Pinpoint the cell where the given text exists, returning its (X, Y) midpoint coordinate. 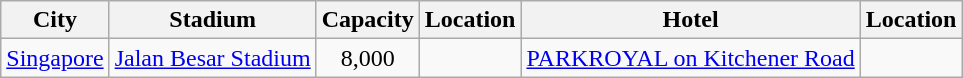
Hotel (690, 20)
Singapore (55, 58)
Stadium (212, 20)
Capacity (368, 20)
Jalan Besar Stadium (212, 58)
City (55, 20)
PARKROYAL on Kitchener Road (690, 58)
8,000 (368, 58)
